Output the (x, y) coordinate of the center of the cell containing the given text.  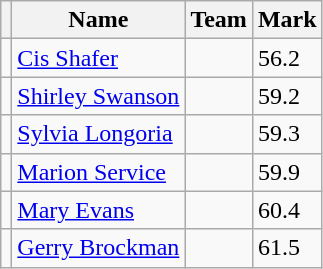
Mark (287, 20)
56.2 (287, 58)
Marion Service (98, 172)
Cis Shafer (98, 58)
59.9 (287, 172)
59.2 (287, 96)
Name (98, 20)
60.4 (287, 210)
61.5 (287, 248)
Shirley Swanson (98, 96)
59.3 (287, 134)
Team (219, 20)
Mary Evans (98, 210)
Gerry Brockman (98, 248)
Sylvia Longoria (98, 134)
